Extract the (X, Y) coordinate from the center of the cell holding the provided text.  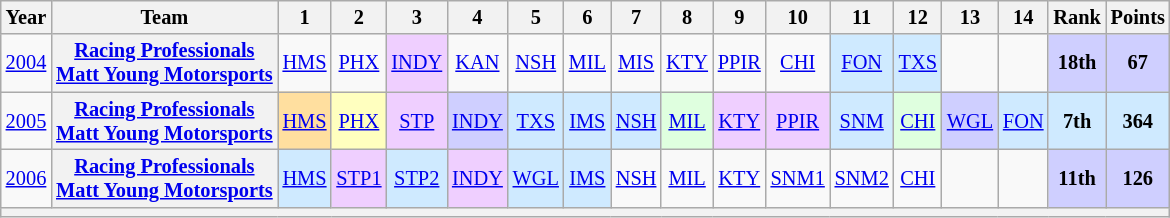
11th (1076, 178)
2004 (26, 63)
SNM (862, 121)
9 (740, 17)
11 (862, 17)
Team (164, 17)
6 (588, 17)
1 (305, 17)
4 (478, 17)
3 (416, 17)
KAN (478, 63)
13 (970, 17)
18th (1076, 63)
SNM1 (798, 178)
8 (687, 17)
STP (416, 121)
364 (1138, 121)
2005 (26, 121)
7 (636, 17)
2006 (26, 178)
14 (1023, 17)
5 (536, 17)
STP1 (358, 178)
7th (1076, 121)
Rank (1076, 17)
STP2 (416, 178)
Year (26, 17)
126 (1138, 178)
10 (798, 17)
MIS (636, 63)
SNM2 (862, 178)
Points (1138, 17)
12 (918, 17)
67 (1138, 63)
2 (358, 17)
